For the text-containing cell, return its midpoint in (x, y) coordinate format. 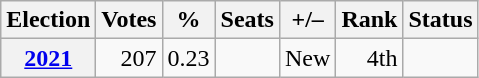
Votes (129, 20)
2021 (48, 58)
+/– (307, 20)
207 (129, 58)
4th (370, 58)
% (188, 20)
Seats (247, 20)
Status (440, 20)
Rank (370, 20)
0.23 (188, 58)
Election (48, 20)
New (307, 58)
